Determine the [x, y] coordinate at the center of the cell enclosing the given text.  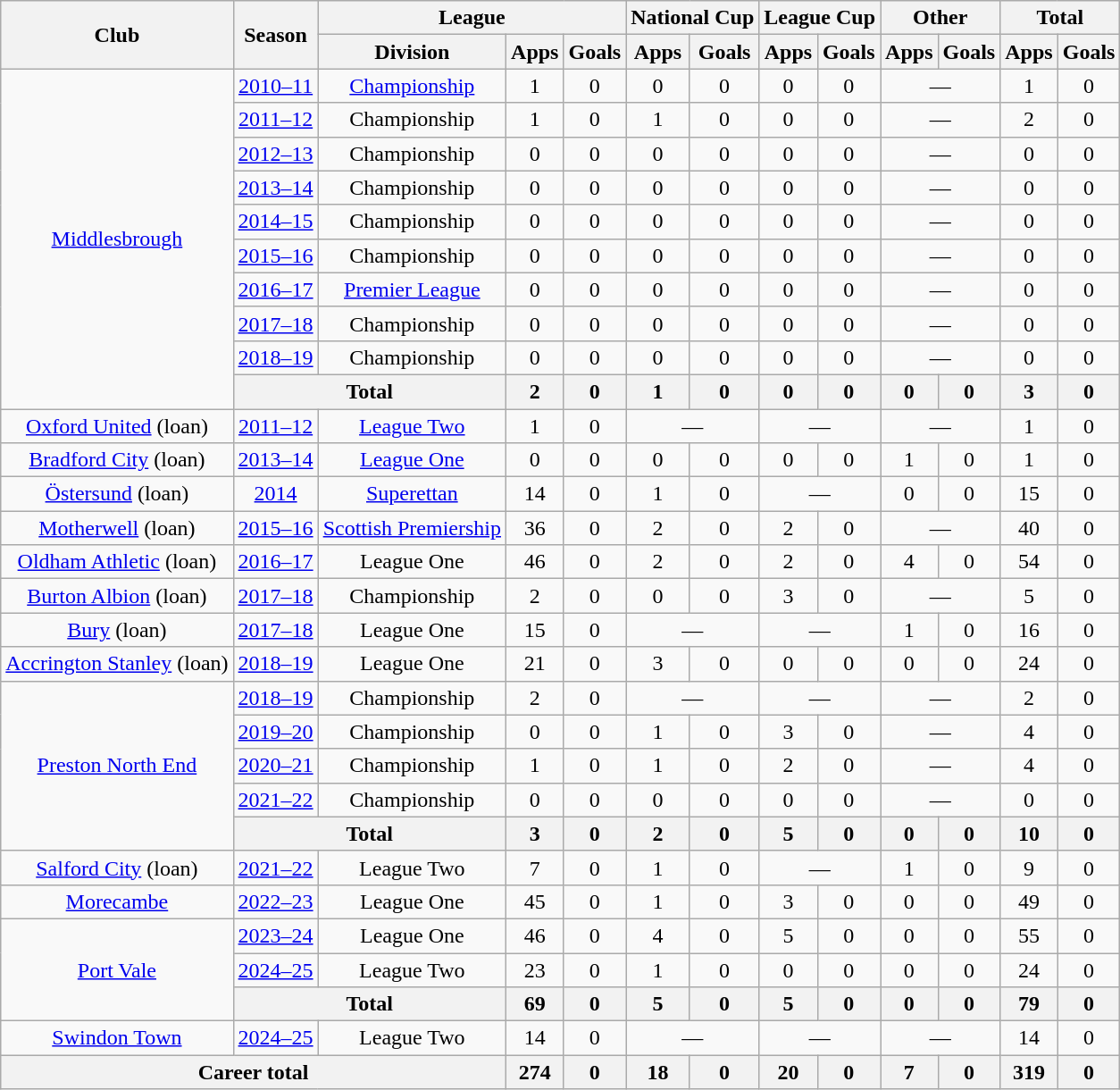
36 [535, 528]
Season [275, 35]
274 [535, 1072]
Superettan [412, 494]
23 [535, 969]
40 [1029, 528]
Swindon Town [117, 1038]
2019–20 [275, 732]
2014–15 [275, 222]
49 [1029, 901]
45 [535, 901]
54 [1029, 562]
Preston North End [117, 766]
2023–24 [275, 935]
69 [535, 1004]
National Cup [693, 18]
League [472, 18]
79 [1029, 1004]
Accrington Stanley (loan) [117, 664]
Morecambe [117, 901]
20 [788, 1072]
Oxford United (loan) [117, 426]
21 [535, 664]
Career total [254, 1072]
319 [1029, 1072]
Östersund (loan) [117, 494]
Other [940, 18]
League Cup [820, 18]
Port Vale [117, 969]
55 [1029, 935]
18 [658, 1072]
Premier League [412, 289]
Club [117, 35]
2010–11 [275, 86]
2014 [275, 494]
Middlesbrough [117, 239]
Division [412, 52]
Salford City (loan) [117, 868]
Scottish Premiership [412, 528]
Burton Albion (loan) [117, 596]
16 [1029, 630]
Bury (loan) [117, 630]
2022–23 [275, 901]
2012–13 [275, 154]
9 [1029, 868]
Motherwell (loan) [117, 528]
Oldham Athletic (loan) [117, 562]
2020–21 [275, 766]
10 [1029, 834]
Bradford City (loan) [117, 460]
